Search for the cell housing the specified text and yield its [X, Y] center coordinate. 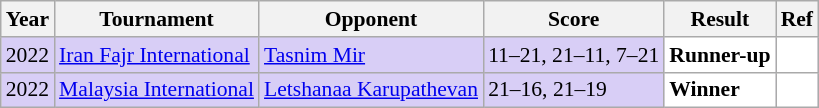
Ref [797, 19]
Score [574, 19]
11–21, 21–11, 7–21 [574, 55]
Letshanaa Karupathevan [371, 90]
Runner-up [720, 55]
Malaysia International [156, 90]
Iran Fajr International [156, 55]
Result [720, 19]
Tournament [156, 19]
Year [28, 19]
21–16, 21–19 [574, 90]
Tasnim Mir [371, 55]
Winner [720, 90]
Opponent [371, 19]
